Determine the [x, y] coordinate at the center of the cell enclosing the given text.  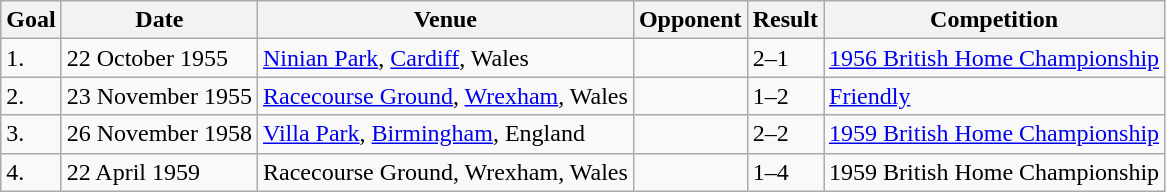
22 October 1955 [159, 58]
23 November 1955 [159, 96]
4. [31, 172]
Villa Park, Birmingham, England [446, 134]
Goal [31, 20]
1956 British Home Championship [994, 58]
22 April 1959 [159, 172]
Competition [994, 20]
3. [31, 134]
Venue [446, 20]
Result [785, 20]
Friendly [994, 96]
1–2 [785, 96]
Opponent [690, 20]
Ninian Park, Cardiff, Wales [446, 58]
2–1 [785, 58]
Date [159, 20]
1. [31, 58]
2–2 [785, 134]
1–4 [785, 172]
2. [31, 96]
26 November 1958 [159, 134]
